Capture the cell that displays the provided text and extract its [x, y] central coordinate. 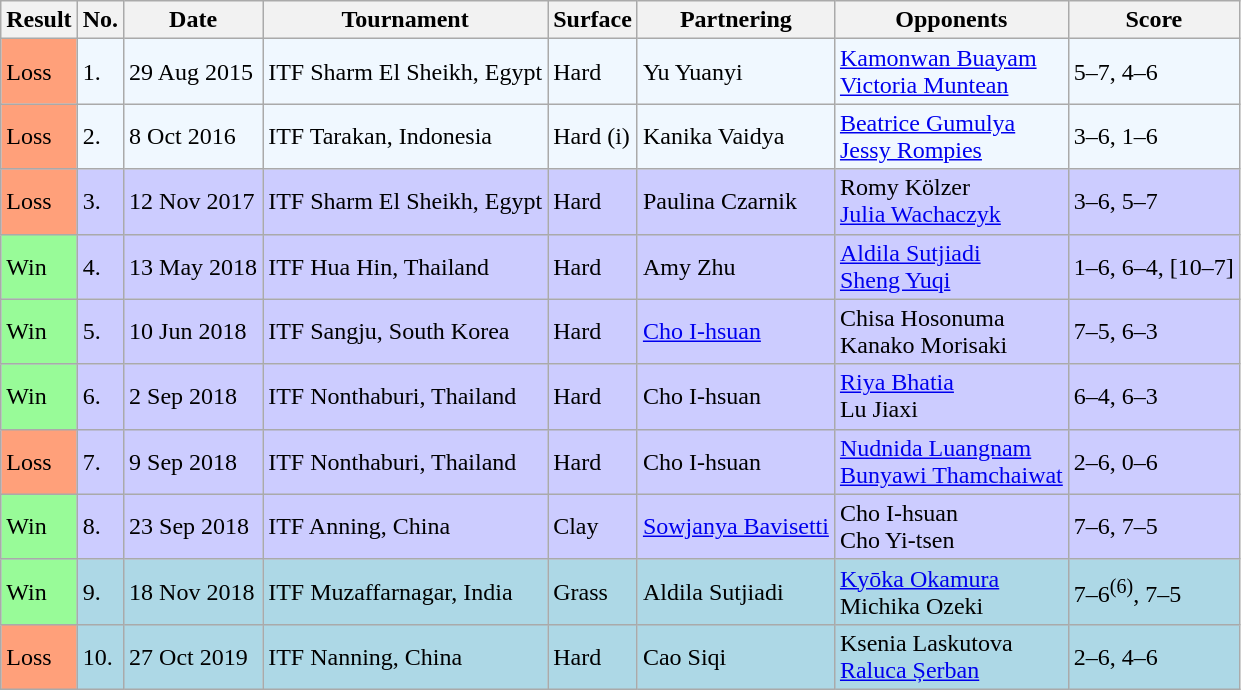
9. [100, 592]
Chisa Hosonuma Kanako Morisaki [951, 332]
Tournament [406, 20]
Nudnida Luangnam Bunyawi Thamchaiwat [951, 462]
ITF Sangju, South Korea [406, 332]
ITF Tarakan, Indonesia [406, 136]
Sowjanya Bavisetti [736, 526]
Opponents [951, 20]
Clay [593, 526]
7–6, 7–5 [1154, 526]
ITF Hua Hin, Thailand [406, 266]
3–6, 5–7 [1154, 202]
Beatrice Gumulya Jessy Rompies [951, 136]
Kyōka Okamura Michika Ozeki [951, 592]
Partnering [736, 20]
Kanika Vaidya [736, 136]
Riya Bhatia Lu Jiaxi [951, 396]
Kamonwan Buayam Victoria Muntean [951, 72]
18 Nov 2018 [194, 592]
13 May 2018 [194, 266]
2. [100, 136]
29 Aug 2015 [194, 72]
8 Oct 2016 [194, 136]
Ksenia Laskutova Raluca Șerban [951, 656]
Romy Kölzer Julia Wachaczyk [951, 202]
2 Sep 2018 [194, 396]
7–5, 6–3 [1154, 332]
5. [100, 332]
27 Oct 2019 [194, 656]
Date [194, 20]
8. [100, 526]
7–6(6), 7–5 [1154, 592]
Score [1154, 20]
9 Sep 2018 [194, 462]
3. [100, 202]
3–6, 1–6 [1154, 136]
Cao Siqi [736, 656]
6. [100, 396]
10 Jun 2018 [194, 332]
1–6, 6–4, [10–7] [1154, 266]
2–6, 0–6 [1154, 462]
10. [100, 656]
Amy Zhu [736, 266]
6–4, 6–3 [1154, 396]
2–6, 4–6 [1154, 656]
Aldila Sutjiadi [736, 592]
1. [100, 72]
Aldila Sutjiadi Sheng Yuqi [951, 266]
No. [100, 20]
7. [100, 462]
23 Sep 2018 [194, 526]
Hard (i) [593, 136]
ITF Anning, China [406, 526]
ITF Nanning, China [406, 656]
Result [39, 20]
Cho I-hsuan Cho Yi-tsen [951, 526]
4. [100, 266]
Surface [593, 20]
Grass [593, 592]
12 Nov 2017 [194, 202]
Paulina Czarnik [736, 202]
ITF Muzaffarnagar, India [406, 592]
Yu Yuanyi [736, 72]
5–7, 4–6 [1154, 72]
